Detect which cell encompasses the target text, then output its [x, y] center coordinate. 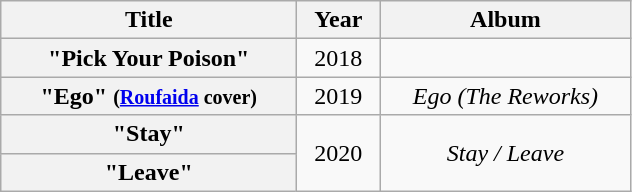
2019 [338, 96]
Album [506, 20]
2018 [338, 58]
"Pick Your Poison" [149, 58]
2020 [338, 153]
"Stay" [149, 134]
Year [338, 20]
Stay / Leave [506, 153]
Title [149, 20]
"Leave" [149, 172]
Ego (The Reworks) [506, 96]
"Ego" (Roufaida cover) [149, 96]
